For the text-containing cell, return its midpoint in [X, Y] coordinate format. 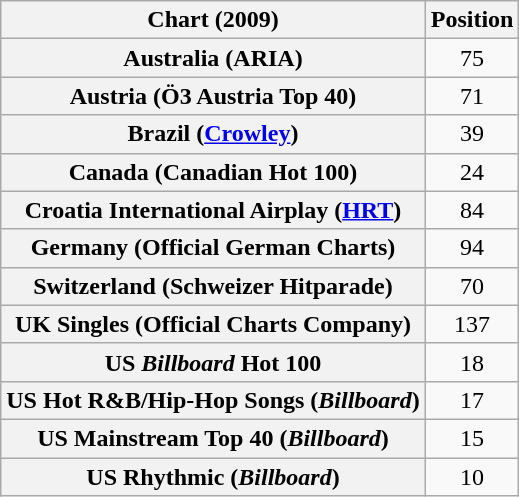
Australia (ARIA) [213, 58]
15 [472, 438]
US Billboard Hot 100 [213, 362]
Canada (Canadian Hot 100) [213, 172]
Chart (2009) [213, 20]
Position [472, 20]
137 [472, 324]
39 [472, 134]
US Mainstream Top 40 (Billboard) [213, 438]
Germany (Official German Charts) [213, 248]
71 [472, 96]
US Rhythmic (Billboard) [213, 477]
94 [472, 248]
18 [472, 362]
84 [472, 210]
US Hot R&B/Hip-Hop Songs (Billboard) [213, 400]
10 [472, 477]
24 [472, 172]
Austria (Ö3 Austria Top 40) [213, 96]
17 [472, 400]
70 [472, 286]
Brazil (Crowley) [213, 134]
UK Singles (Official Charts Company) [213, 324]
75 [472, 58]
Switzerland (Schweizer Hitparade) [213, 286]
Croatia International Airplay (HRT) [213, 210]
